Output the (x, y) coordinate of the center of the cell containing the given text.  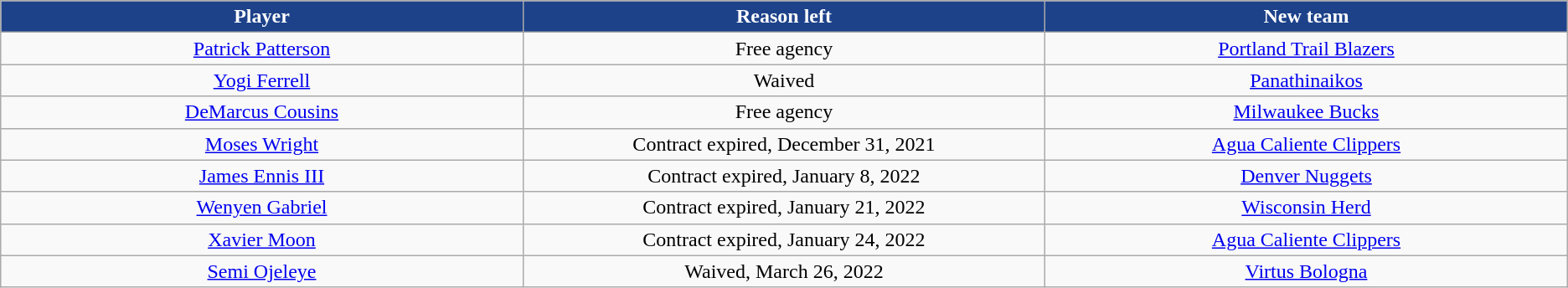
Semi Ojeleye (261, 271)
Contract expired, December 31, 2021 (784, 144)
Wisconsin Herd (1307, 208)
New team (1307, 17)
Xavier Moon (261, 239)
Waived, March 26, 2022 (784, 271)
Moses Wright (261, 144)
Virtus Bologna (1307, 271)
Player (261, 17)
Milwaukee Bucks (1307, 112)
Wenyen Gabriel (261, 208)
James Ennis III (261, 176)
Portland Trail Blazers (1307, 49)
Contract expired, January 24, 2022 (784, 239)
Waived (784, 80)
Denver Nuggets (1307, 176)
Yogi Ferrell (261, 80)
Patrick Patterson (261, 49)
Panathinaikos (1307, 80)
Reason left (784, 17)
Contract expired, January 21, 2022 (784, 208)
DeMarcus Cousins (261, 112)
Contract expired, January 8, 2022 (784, 176)
